Determine the (X, Y) coordinate at the center of the cell enclosing the given text.  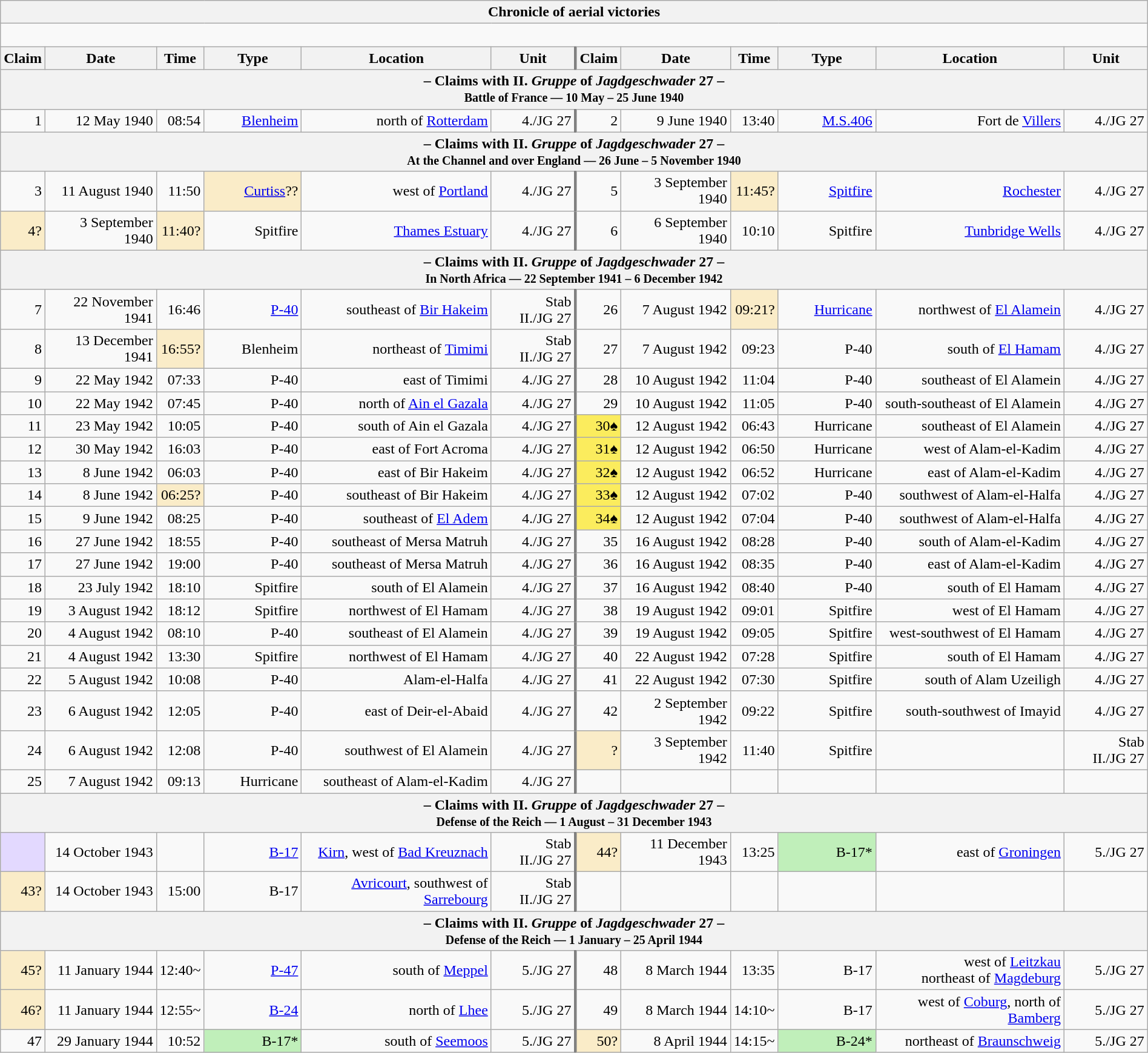
18:55 (180, 541)
west of Leitzkau northeast of Magdeburg (970, 970)
Rochester (970, 191)
southwest of El Alamein (396, 750)
12:05 (180, 711)
19:00 (180, 564)
northeast of Braunschweig (970, 1041)
Kirn, west of Bad Kreuznach (396, 853)
east of Deir-el-Abaid (396, 711)
11:45? (754, 191)
31♠ (598, 449)
06:52 (754, 472)
Fort de Villers (970, 120)
34♠ (598, 518)
07:02 (754, 495)
11 (23, 426)
23 May 1942 (101, 426)
8 (23, 349)
south-southeast of El Alamein (970, 403)
08:25 (180, 518)
east of Groningen (970, 853)
22 (23, 679)
20 (23, 633)
west of Alam-el-Kadim (970, 449)
Curtiss?? (253, 191)
west of El Hamam (970, 610)
13:35 (754, 970)
28 (598, 380)
29 January 1944 (101, 1041)
2 September 1942 (676, 711)
49 (598, 1010)
south-southwest of Imayid (970, 711)
16:55? (180, 349)
08:28 (754, 541)
south of Ain el Gazala (396, 426)
26 (598, 309)
14:15~ (754, 1041)
north of Ain el Gazala (396, 403)
Alam-el-Halfa (396, 679)
17 (23, 564)
10:10 (754, 230)
? (598, 750)
southeast of El Adem (396, 518)
46? (23, 1010)
07:04 (754, 518)
P-47 (253, 970)
22 November 1941 (101, 309)
Chronicle of aerial victories (574, 12)
south of Meppel (396, 970)
33♠ (598, 495)
07:28 (754, 656)
13 (23, 472)
3 August 1942 (101, 610)
47 (23, 1041)
12 May 1940 (101, 120)
09:05 (754, 633)
11 August 1940 (101, 191)
16:46 (180, 309)
west of Coburg, north of Bamberg (970, 1010)
14 (23, 495)
29 (598, 403)
06:43 (754, 426)
west-southwest of El Hamam (970, 633)
13 December 1941 (101, 349)
south of Alam-el-Kadim (970, 541)
M.S.406 (827, 120)
09:01 (754, 610)
19 (23, 610)
northeast of Timimi (396, 349)
– Claims with II. Gruppe of Jagdgeschwader 27 –Battle of France — 10 May – 25 June 1940 (574, 90)
09:23 (754, 349)
east of Bir Hakeim (396, 472)
16 (23, 541)
11:40? (180, 230)
6 (598, 230)
12:40~ (180, 970)
36 (598, 564)
50? (598, 1041)
3 September 1942 (676, 750)
25 (23, 781)
09:13 (180, 781)
32♠ (598, 472)
06:50 (754, 449)
west of Portland (396, 191)
B-24 (253, 1010)
06:03 (180, 472)
Avricourt, southwest of Sarrebourg (396, 891)
– Claims with II. Gruppe of Jagdgeschwader 27 –Defense of the Reich — 1 January – 25 April 1944 (574, 931)
10:08 (180, 679)
08:40 (754, 587)
16:03 (180, 449)
– Claims with II. Gruppe of Jagdgeschwader 27 –Defense of the Reich — 1 August – 31 December 1943 (574, 813)
southeast of Alam-el-Kadim (396, 781)
13:40 (754, 120)
37 (598, 587)
48 (598, 970)
10 (23, 403)
northwest of El Alamein (970, 309)
13:30 (180, 656)
44? (598, 853)
north of Rotterdam (396, 120)
east of Timimi (396, 380)
35 (598, 541)
40 (598, 656)
07:45 (180, 403)
13:25 (754, 853)
10:05 (180, 426)
7 (23, 309)
30♠ (598, 426)
09:21? (754, 309)
09:22 (754, 711)
9 (23, 380)
24 (23, 750)
41 (598, 679)
30 May 1942 (101, 449)
east of Fort Acroma (396, 449)
11:05 (754, 403)
11 December 1943 (676, 853)
21 (23, 656)
15 (23, 518)
18 (23, 587)
10:52 (180, 1041)
18:10 (180, 587)
11:40 (754, 750)
15:00 (180, 891)
south of Seemoos (396, 1041)
3 (23, 191)
18:12 (180, 610)
14:10~ (754, 1010)
12:08 (180, 750)
08:10 (180, 633)
4? (23, 230)
1 (23, 120)
– Claims with II. Gruppe of Jagdgeschwader 27 –In North Africa — 22 September 1941 – 6 December 1942 (574, 270)
2 (598, 120)
11:50 (180, 191)
9 June 1942 (101, 518)
south of Alam Uzeiligh (970, 679)
11:04 (754, 380)
07:33 (180, 380)
45? (23, 970)
23 July 1942 (101, 587)
– Claims with II. Gruppe of Jagdgeschwader 27 –At the Channel and over England — 26 June – 5 November 1940 (574, 151)
5 (598, 191)
43? (23, 891)
north of Lhee (396, 1010)
27 (598, 349)
38 (598, 610)
42 (598, 711)
06:25? (180, 495)
12 (23, 449)
39 (598, 633)
6 September 1940 (676, 230)
12:55~ (180, 1010)
23 (23, 711)
B-24* (827, 1041)
Thames Estuary (396, 230)
south of El Alamein (396, 587)
5 August 1942 (101, 679)
8 April 1944 (676, 1041)
08:35 (754, 564)
Tunbridge Wells (970, 230)
07:30 (754, 679)
08:54 (180, 120)
9 June 1940 (676, 120)
